Identify which cell holds the provided text, then report its (X, Y) central coordinate. 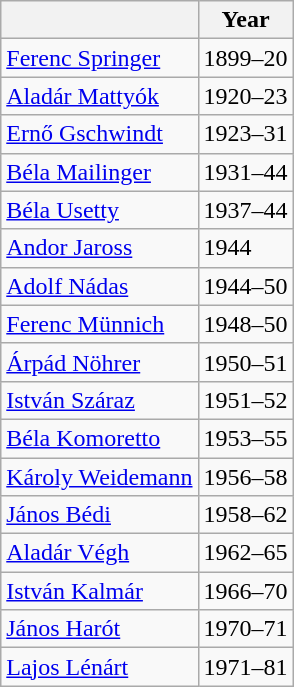
1948–50 (246, 324)
1899–20 (246, 58)
Árpád Nöhrer (100, 362)
1970–71 (246, 629)
Károly Weidemann (100, 477)
István Kalmár (100, 591)
Year (246, 20)
Aladár Végh (100, 553)
1956–58 (246, 477)
Ernő Gschwindt (100, 134)
1923–31 (246, 134)
1966–70 (246, 591)
1937–44 (246, 210)
János Harót (100, 629)
Béla Usetty (100, 210)
1951–52 (246, 400)
István Száraz (100, 400)
Béla Mailinger (100, 172)
1920–23 (246, 96)
1944–50 (246, 286)
Aladár Mattyók (100, 96)
1931–44 (246, 172)
1953–55 (246, 438)
1958–62 (246, 515)
1971–81 (246, 667)
Ferenc Springer (100, 58)
1944 (246, 248)
Ferenc Münnich (100, 324)
Béla Komoretto (100, 438)
Lajos Lénárt (100, 667)
Andor Jaross (100, 248)
János Bédi (100, 515)
1962–65 (246, 553)
1950–51 (246, 362)
Adolf Nádas (100, 286)
